Find where the given text appears and provide that cell's center as (X, Y) coordinate. 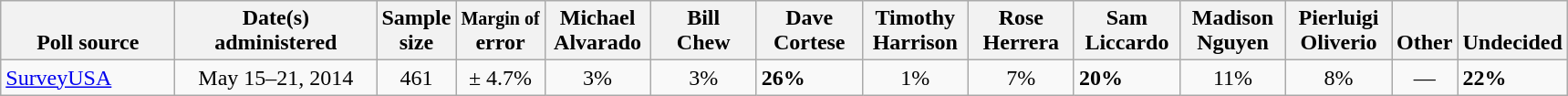
461 (416, 78)
SurveyUSA (88, 78)
— (1425, 78)
Poll source (88, 31)
Date(s)administered (275, 31)
20% (1127, 78)
SamLiccardo (1127, 31)
MadisonNguyen (1232, 31)
8% (1339, 78)
22% (1512, 78)
11% (1232, 78)
BillChew (703, 31)
DaveCortese (809, 31)
± 4.7% (500, 78)
1% (915, 78)
RoseHerrera (1021, 31)
PierluigiOliverio (1339, 31)
Other (1425, 31)
Margin oferror (500, 31)
26% (809, 78)
May 15–21, 2014 (275, 78)
Samplesize (416, 31)
7% (1021, 78)
Undecided (1512, 31)
MichaelAlvarado (597, 31)
TimothyHarrison (915, 31)
